Determine the (X, Y) coordinate at the center of the cell enclosing the given text.  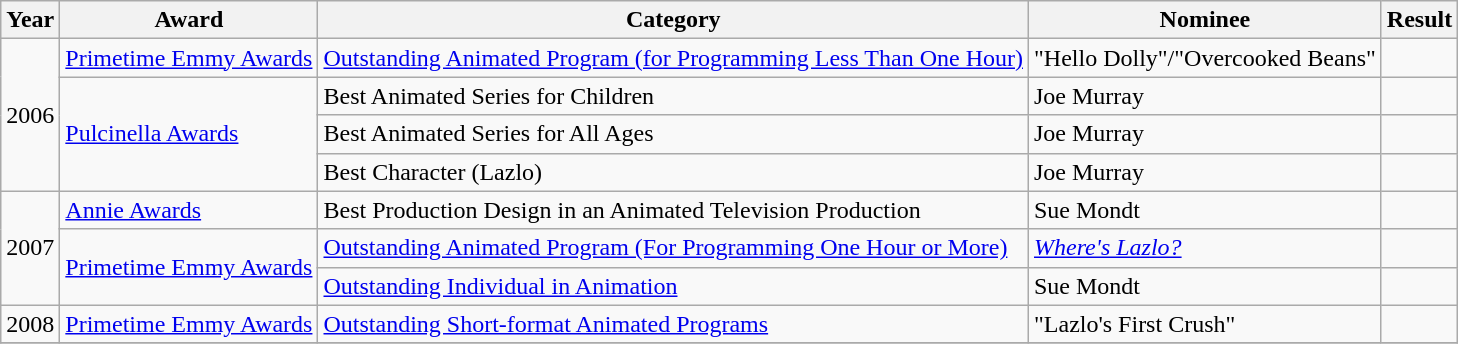
Outstanding Short-format Animated Programs (674, 324)
Best Animated Series for Children (674, 96)
2006 (30, 115)
Nominee (1204, 20)
Category (674, 20)
2007 (30, 248)
"Lazlo's First Crush" (1204, 324)
Outstanding Animated Program (for Programming Less Than One Hour) (674, 58)
Annie Awards (189, 210)
Year (30, 20)
Best Animated Series for All Ages (674, 134)
Award (189, 20)
Where's Lazlo? (1204, 248)
Result (1419, 20)
2008 (30, 324)
Outstanding Animated Program (For Programming One Hour or More) (674, 248)
Best Production Design in an Animated Television Production (674, 210)
Outstanding Individual in Animation (674, 286)
Best Character (Lazlo) (674, 172)
Pulcinella Awards (189, 134)
"Hello Dolly"/"Overcooked Beans" (1204, 58)
